Pinpoint the cell where the given text exists, returning its [X, Y] midpoint coordinate. 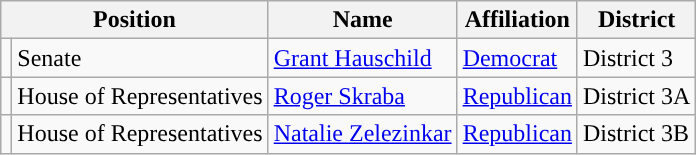
Affiliation [517, 20]
District 3 [636, 58]
Democrat [517, 58]
Name [362, 20]
Natalie Zelezinkar [362, 134]
Senate [140, 58]
Grant Hauschild [362, 58]
Position [134, 20]
District 3A [636, 96]
District [636, 20]
Roger Skraba [362, 96]
District 3B [636, 134]
